Return (x, y) of the center of cell containing provided text 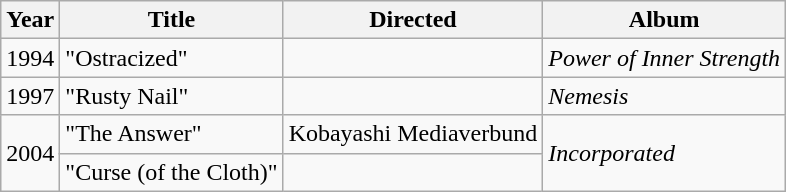
Power of Inner Strength (664, 58)
1994 (30, 58)
Year (30, 20)
Title (172, 20)
Directed (413, 20)
Incorporated (664, 153)
Nemesis (664, 96)
Album (664, 20)
"Ostracized" (172, 58)
2004 (30, 153)
"Curse (of the Cloth)" (172, 172)
"The Answer" (172, 134)
"Rusty Nail" (172, 96)
1997 (30, 96)
Kobayashi Mediaverbund (413, 134)
